Return the [x, y] coordinate for the center point of the cell that contains the specified text.  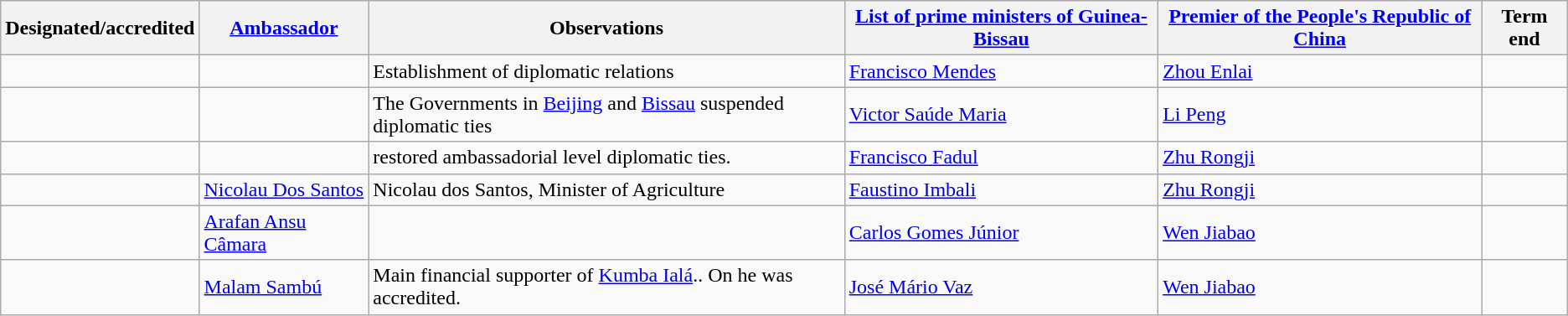
List of prime ministers of Guinea-Bissau [1001, 28]
Francisco Mendes [1001, 71]
Li Peng [1320, 114]
Main financial supporter of Kumba Ialá.. On he was accredited. [606, 287]
Francisco Fadul [1001, 158]
Observations [606, 28]
Arafan Ansu Câmara [284, 233]
Nicolau dos Santos, Minister of Agriculture [606, 189]
restored ambassadorial level diplomatic ties. [606, 158]
Designated/accredited [101, 28]
Victor Saúde Maria [1001, 114]
The Governments in Beijing and Bissau suspended diplomatic ties [606, 114]
Carlos Gomes Júnior [1001, 233]
Term end [1524, 28]
Premier of the People's Republic of China [1320, 28]
Nicolau Dos Santos [284, 189]
Malam Sambú [284, 287]
Establishment of diplomatic relations [606, 71]
Ambassador [284, 28]
Zhou Enlai [1320, 71]
José Mário Vaz [1001, 287]
Faustino Imbali [1001, 189]
